Locate the cell with the specified text and output its [X, Y] center coordinate. 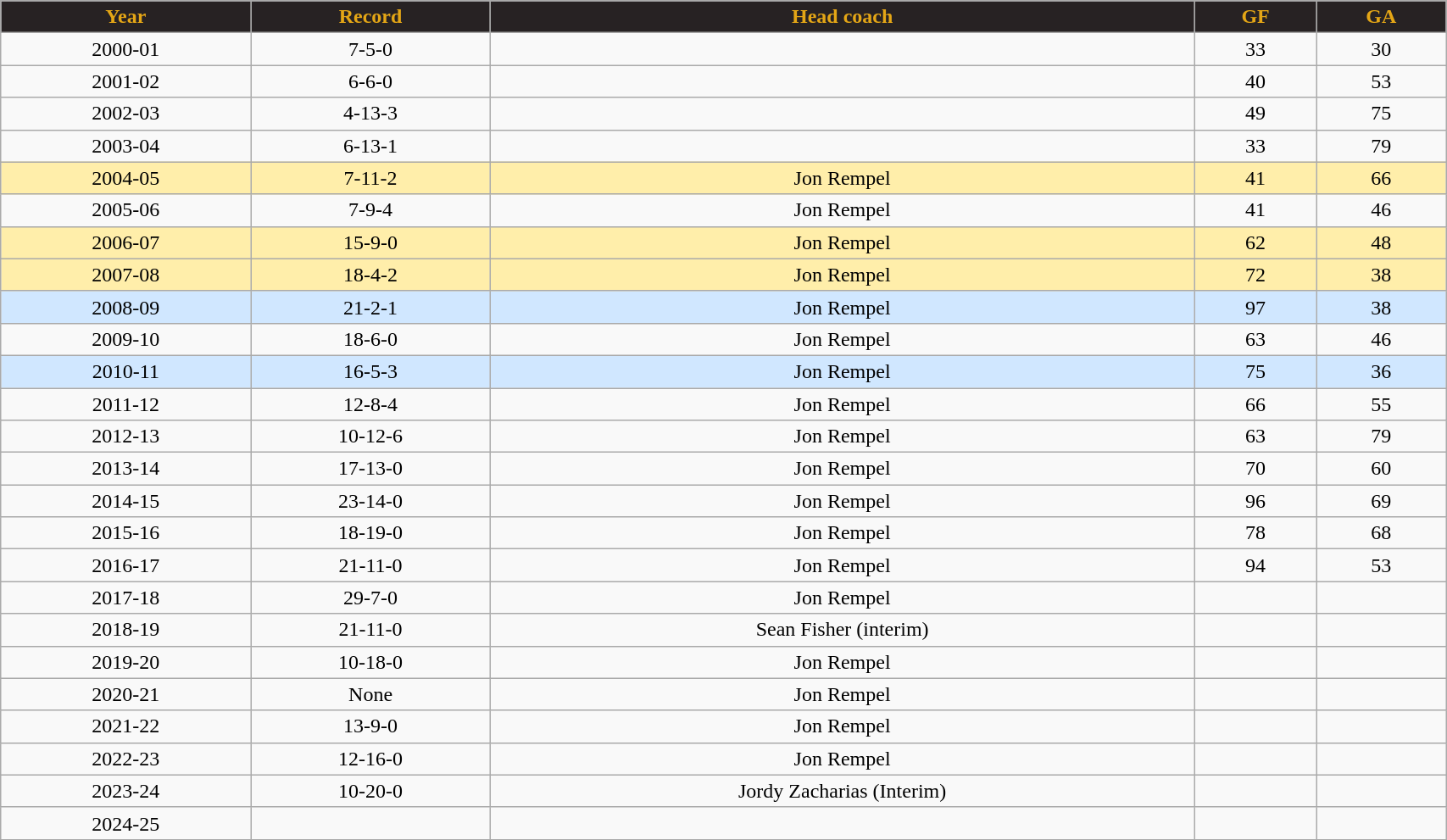
49 [1255, 114]
2024-25 [125, 823]
2009-10 [125, 339]
2004-05 [125, 178]
2018-19 [125, 630]
36 [1382, 371]
29-7-0 [370, 598]
40 [1255, 81]
12-8-4 [370, 404]
2015-16 [125, 533]
62 [1255, 242]
69 [1382, 501]
7-9-4 [370, 210]
Sean Fisher (interim) [843, 630]
GF [1255, 17]
2014-15 [125, 501]
2008-09 [125, 307]
Head coach [843, 17]
2020-21 [125, 694]
96 [1255, 501]
Year [125, 17]
7-11-2 [370, 178]
2010-11 [125, 371]
2017-18 [125, 598]
2021-22 [125, 726]
2001-02 [125, 81]
23-14-0 [370, 501]
10-20-0 [370, 791]
16-5-3 [370, 371]
GA [1382, 17]
2023-24 [125, 791]
10-12-6 [370, 437]
4-13-3 [370, 114]
2013-14 [125, 469]
15-9-0 [370, 242]
Record [370, 17]
7-5-0 [370, 49]
2016-17 [125, 565]
6-6-0 [370, 81]
21-2-1 [370, 307]
30 [1382, 49]
6-13-1 [370, 146]
60 [1382, 469]
78 [1255, 533]
97 [1255, 307]
13-9-0 [370, 726]
10-18-0 [370, 662]
18-19-0 [370, 533]
2000-01 [125, 49]
18-6-0 [370, 339]
2005-06 [125, 210]
2022-23 [125, 759]
2002-03 [125, 114]
55 [1382, 404]
2003-04 [125, 146]
12-16-0 [370, 759]
2006-07 [125, 242]
70 [1255, 469]
2011-12 [125, 404]
68 [1382, 533]
48 [1382, 242]
None [370, 694]
94 [1255, 565]
72 [1255, 275]
Jordy Zacharias (Interim) [843, 791]
2007-08 [125, 275]
2019-20 [125, 662]
18-4-2 [370, 275]
2012-13 [125, 437]
17-13-0 [370, 469]
